Detect which cell encompasses the target text, then output its [X, Y] center coordinate. 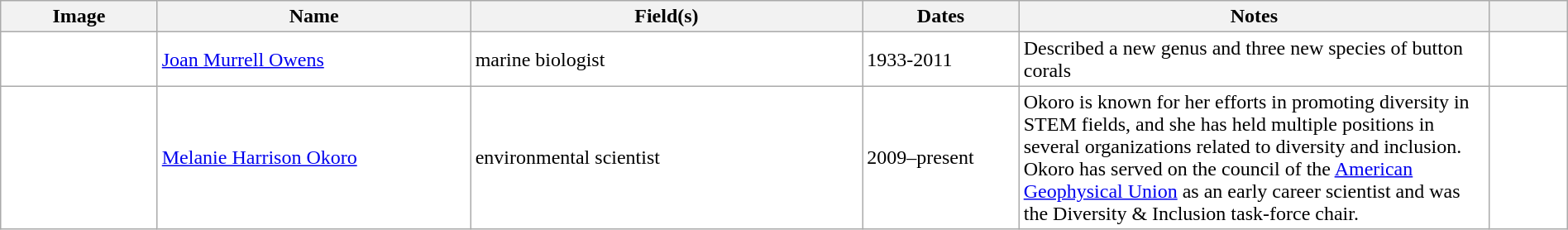
Image [79, 17]
Joan Murrell Owens [314, 60]
2009–present [941, 157]
Dates [941, 17]
Notes [1254, 17]
marine biologist [667, 60]
Name [314, 17]
Field(s) [667, 17]
Melanie Harrison Okoro [314, 157]
Described a new genus and three new species of button corals [1254, 60]
environmental scientist [667, 157]
1933-2011 [941, 60]
